Return (X, Y) of the center of cell containing provided text 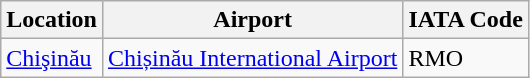
Airport (252, 20)
Chişinău (52, 58)
RMO (466, 58)
Chișinău International Airport (252, 58)
Location (52, 20)
IATA Code (466, 20)
